Search for the cell housing the specified text and yield its [X, Y] center coordinate. 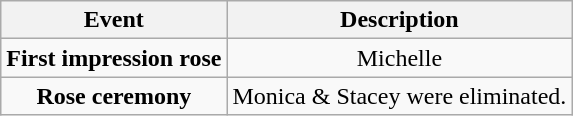
Michelle [400, 58]
Event [114, 20]
Monica & Stacey were eliminated. [400, 96]
First impression rose [114, 58]
Rose ceremony [114, 96]
Description [400, 20]
